Pinpoint the cell where the given text exists, returning its [X, Y] midpoint coordinate. 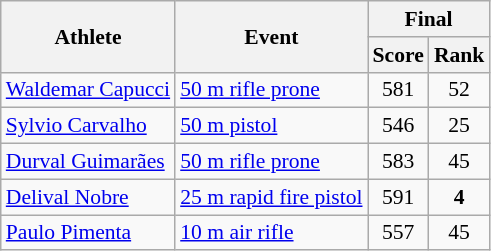
591 [398, 197]
4 [460, 197]
Event [271, 36]
25 [460, 126]
581 [398, 90]
Athlete [88, 36]
557 [398, 233]
52 [460, 90]
10 m air rifle [271, 233]
Delival Nobre [88, 197]
50 m pistol [271, 126]
Final [429, 19]
Waldemar Capucci [88, 90]
Sylvio Carvalho [88, 126]
Durval Guimarães [88, 162]
583 [398, 162]
546 [398, 126]
Rank [460, 55]
Paulo Pimenta [88, 233]
25 m rapid fire pistol [271, 197]
Score [398, 55]
